Return (X, Y) of the center of cell containing provided text 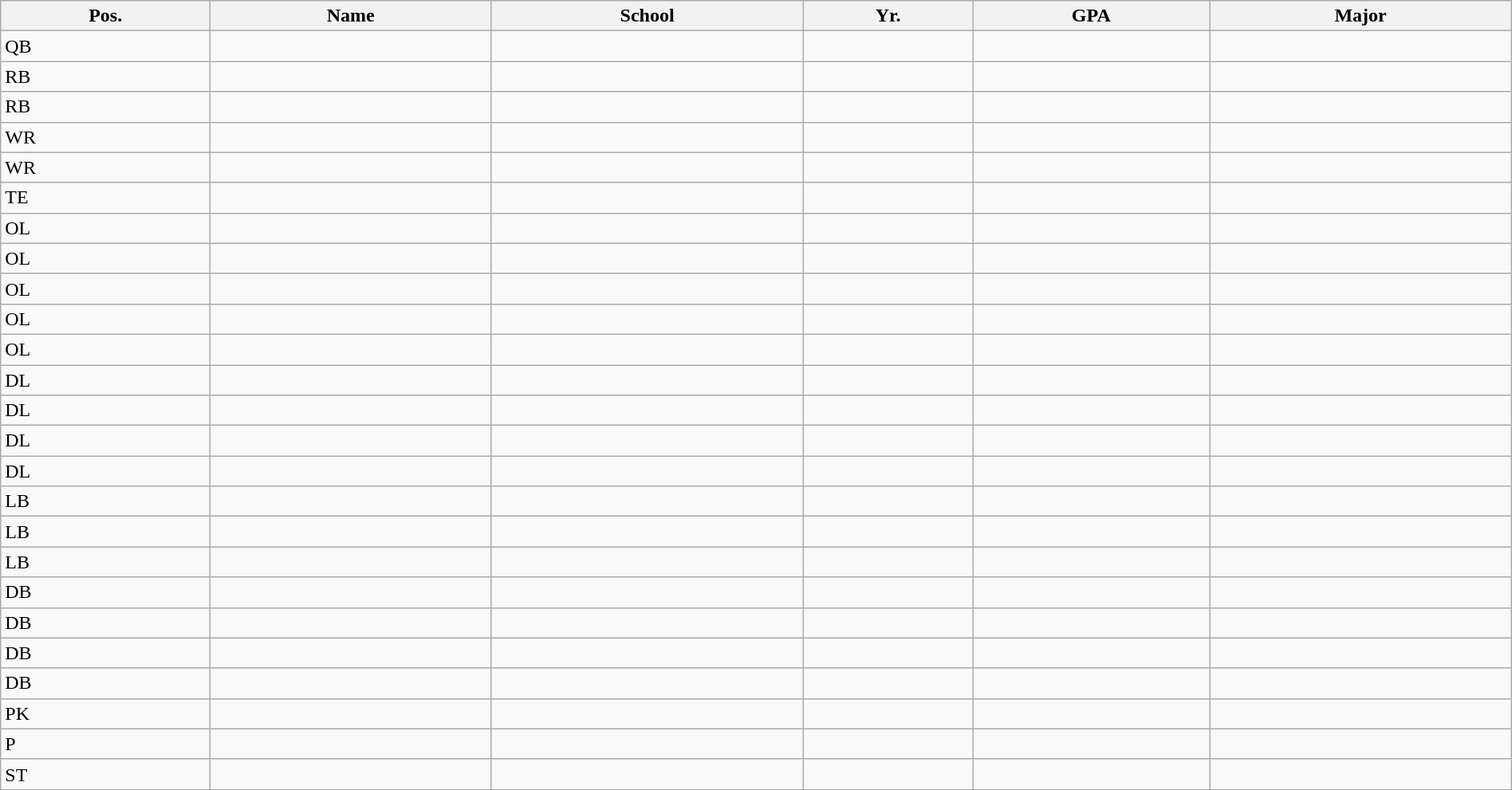
TE (105, 198)
PK (105, 713)
P (105, 744)
GPA (1091, 16)
Yr. (888, 16)
Major (1360, 16)
Pos. (105, 16)
ST (105, 774)
School (648, 16)
QB (105, 46)
Name (351, 16)
